Search for the cell housing the specified text and yield its (x, y) center coordinate. 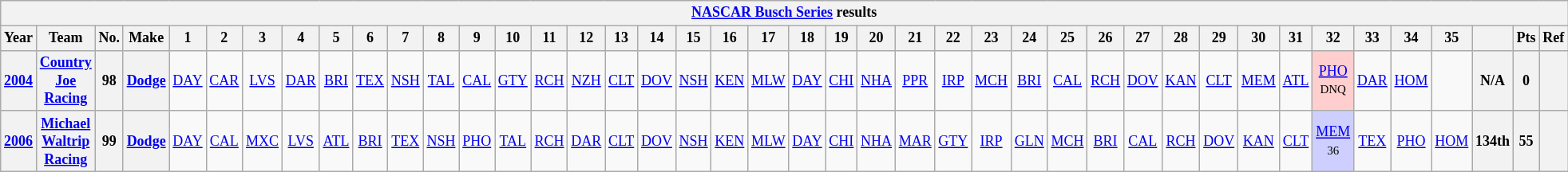
31 (1296, 38)
Make (146, 38)
PPR (915, 80)
Year (19, 38)
25 (1067, 38)
35 (1451, 38)
MEM36 (1333, 141)
17 (768, 38)
MAR (915, 141)
5 (336, 38)
98 (109, 80)
24 (1029, 38)
55 (1526, 141)
6 (370, 38)
CAR (224, 80)
Team (65, 38)
NASCAR Busch Series results (784, 13)
2 (224, 38)
26 (1106, 38)
0 (1526, 80)
10 (513, 38)
Ref (1554, 38)
8 (441, 38)
15 (693, 38)
Pts (1526, 38)
1 (188, 38)
14 (657, 38)
16 (730, 38)
34 (1412, 38)
22 (953, 38)
MXC (263, 141)
19 (841, 38)
2004 (19, 80)
134th (1493, 141)
18 (807, 38)
29 (1219, 38)
9 (477, 38)
33 (1373, 38)
20 (877, 38)
MEM (1258, 80)
27 (1142, 38)
99 (109, 141)
No. (109, 38)
3 (263, 38)
13 (621, 38)
Country Joe Racing (65, 80)
4 (300, 38)
12 (586, 38)
N/A (1493, 80)
GLN (1029, 141)
2006 (19, 141)
28 (1181, 38)
PHODNQ (1333, 80)
30 (1258, 38)
Michael Waltrip Racing (65, 141)
NZH (586, 80)
32 (1333, 38)
23 (992, 38)
11 (549, 38)
7 (406, 38)
21 (915, 38)
